Search for the cell housing the specified text and yield its (x, y) center coordinate. 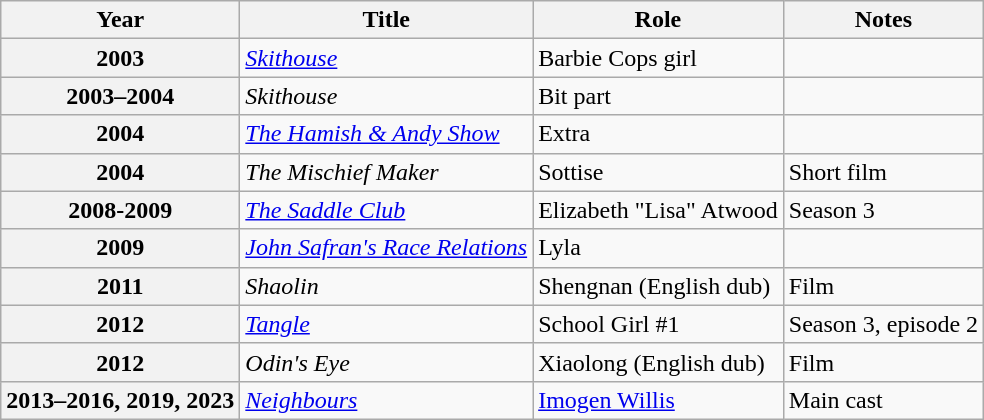
Barbie Cops girl (658, 58)
Imogen Willis (658, 400)
Odin's Eye (386, 362)
2008-2009 (120, 210)
Season 3 (883, 210)
Role (658, 20)
Short film (883, 172)
2013–2016, 2019, 2023 (120, 400)
2003–2004 (120, 96)
Lyla (658, 248)
Shaolin (386, 286)
Season 3, episode 2 (883, 324)
Sottise (658, 172)
Title (386, 20)
John Safran's Race Relations (386, 248)
The Hamish & Andy Show (386, 134)
The Mischief Maker (386, 172)
The Saddle Club (386, 210)
2003 (120, 58)
Bit part (658, 96)
Extra (658, 134)
Notes (883, 20)
Xiaolong (English dub) (658, 362)
Tangle (386, 324)
Year (120, 20)
Shengnan (English dub) (658, 286)
Main cast (883, 400)
2009 (120, 248)
School Girl #1 (658, 324)
2011 (120, 286)
Elizabeth "Lisa" Atwood (658, 210)
Neighbours (386, 400)
